Identify which cell holds the provided text, then report its (X, Y) central coordinate. 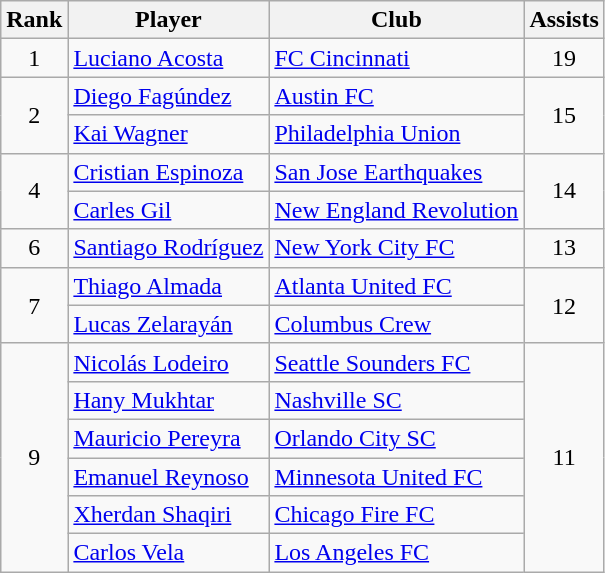
Carlos Vela (168, 553)
Nicolás Lodeiro (168, 362)
6 (34, 248)
Lucas Zelarayán (168, 324)
Luciano Acosta (168, 58)
11 (564, 457)
Nashville SC (396, 400)
Hany Mukhtar (168, 400)
15 (564, 115)
1 (34, 58)
Assists (564, 20)
Minnesota United FC (396, 477)
San Jose Earthquakes (396, 172)
FC Cincinnati (396, 58)
Philadelphia Union (396, 134)
Player (168, 20)
Emanuel Reynoso (168, 477)
Thiago Almada (168, 286)
Chicago Fire FC (396, 515)
New England Revolution (396, 210)
Club (396, 20)
Cristian Espinoza (168, 172)
19 (564, 58)
Kai Wagner (168, 134)
Austin FC (396, 96)
Orlando City SC (396, 438)
Rank (34, 20)
Seattle Sounders FC (396, 362)
Columbus Crew (396, 324)
Mauricio Pereyra (168, 438)
2 (34, 115)
9 (34, 457)
Diego Fagúndez (168, 96)
4 (34, 191)
Carles Gil (168, 210)
Santiago Rodríguez (168, 248)
12 (564, 305)
New York City FC (396, 248)
Xherdan Shaqiri (168, 515)
Los Angeles FC (396, 553)
Atlanta United FC (396, 286)
7 (34, 305)
14 (564, 191)
13 (564, 248)
